Output the [X, Y] coordinate of the center of the cell containing the given text.  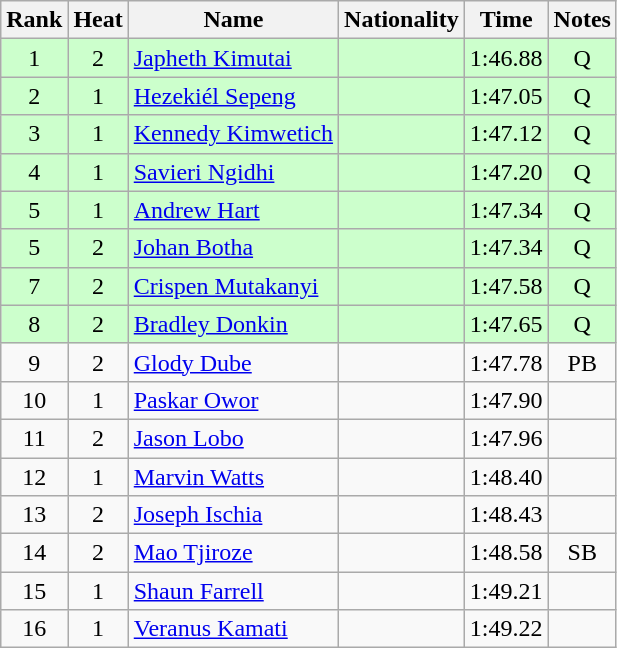
1:47.90 [506, 400]
16 [34, 629]
12 [34, 477]
Name [233, 20]
8 [34, 324]
1:47.78 [506, 362]
Heat [98, 20]
1:48.58 [506, 553]
4 [34, 172]
Shaun Farrell [233, 591]
Andrew Hart [233, 210]
1:48.40 [506, 477]
1:48.43 [506, 515]
Japheth Kimutai [233, 58]
Crispen Mutakanyi [233, 286]
10 [34, 400]
Paskar Owor [233, 400]
SB [582, 553]
Glody Dube [233, 362]
Kennedy Kimwetich [233, 134]
14 [34, 553]
1:49.21 [506, 591]
Joseph Ischia [233, 515]
Veranus Kamati [233, 629]
Johan Botha [233, 248]
PB [582, 362]
7 [34, 286]
1:47.58 [506, 286]
9 [34, 362]
1:47.96 [506, 438]
Bradley Donkin [233, 324]
1:47.65 [506, 324]
Hezekiél Sepeng [233, 96]
1:46.88 [506, 58]
1:47.20 [506, 172]
Nationality [402, 20]
3 [34, 134]
Mao Tjiroze [233, 553]
Savieri Ngidhi [233, 172]
Rank [34, 20]
Notes [582, 20]
13 [34, 515]
Jason Lobo [233, 438]
15 [34, 591]
1:47.05 [506, 96]
Marvin Watts [233, 477]
1:49.22 [506, 629]
11 [34, 438]
Time [506, 20]
1:47.12 [506, 134]
